Identify which cell holds the provided text, then report its (X, Y) central coordinate. 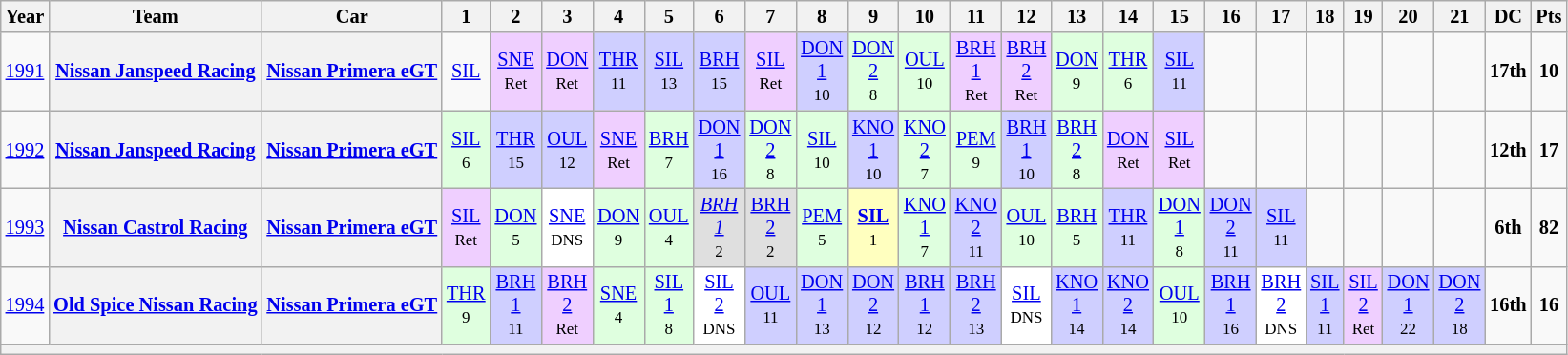
5 (669, 16)
Year (25, 16)
KNO27 (925, 150)
20 (1409, 16)
BRH28 (1077, 150)
Team (155, 16)
BRH15 (720, 72)
DON116 (720, 150)
BRH2DNS (1282, 305)
6th (1508, 227)
PEM9 (976, 150)
6 (720, 16)
DC (1508, 16)
KNO214 (1128, 305)
19 (1363, 16)
SIL1 (873, 227)
DON113 (822, 305)
14 (1128, 16)
OUL12 (567, 150)
BRH110 (1027, 150)
Pts (1548, 16)
THR6 (1128, 72)
BRH112 (925, 305)
1993 (25, 227)
16th (1508, 305)
BRH7 (669, 150)
SIL6 (466, 150)
DON110 (822, 72)
OUL4 (669, 227)
DON218 (1459, 305)
13 (1077, 16)
SNE4 (618, 305)
KNO110 (873, 150)
1992 (25, 150)
SIL2Ret (1363, 305)
SILDNS (1027, 305)
Nissan Castrol Racing (155, 227)
1994 (25, 305)
OUL11 (770, 305)
THR15 (515, 150)
DON122 (1409, 305)
12th (1508, 150)
17th (1508, 72)
SNEDNS (567, 227)
11 (976, 16)
SIL (466, 72)
2 (515, 16)
8 (822, 16)
THR9 (466, 305)
SIL10 (822, 150)
PEM5 (822, 227)
BRH5 (1077, 227)
BRH1Ret (976, 72)
4 (618, 16)
KNO114 (1077, 305)
15 (1180, 16)
1 (466, 16)
SIL18 (669, 305)
9 (873, 16)
DON5 (515, 227)
BRH12 (720, 227)
DON212 (873, 305)
BRH22 (770, 227)
82 (1548, 227)
BRH116 (1231, 305)
7 (770, 16)
DON211 (1231, 227)
KNO17 (925, 227)
3 (567, 16)
21 (1459, 16)
DON18 (1180, 227)
SIL2DNS (720, 305)
SIL111 (1325, 305)
SIL13 (669, 72)
12 (1027, 16)
BRH111 (515, 305)
1991 (25, 72)
Car (351, 16)
Old Spice Nissan Racing (155, 305)
18 (1325, 16)
KNO211 (976, 227)
BRH213 (976, 305)
